Return the (X, Y) coordinate for the center point of the cell that contains the specified text.  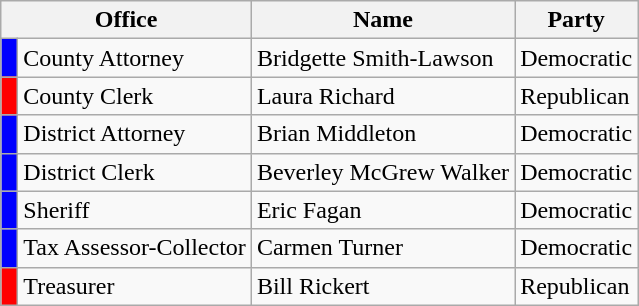
Beverley McGrew Walker (382, 172)
Brian Middleton (382, 134)
Office (126, 20)
Tax Assessor-Collector (135, 248)
Sheriff (135, 210)
Party (576, 20)
County Attorney (135, 58)
District Clerk (135, 172)
Bridgette Smith-Lawson (382, 58)
County Clerk (135, 96)
Laura Richard (382, 96)
Carmen Turner (382, 248)
Bill Rickert (382, 286)
Treasurer (135, 286)
District Attorney (135, 134)
Name (382, 20)
Eric Fagan (382, 210)
